Provide the (X, Y) coordinate of the cell's center where the given text is located.  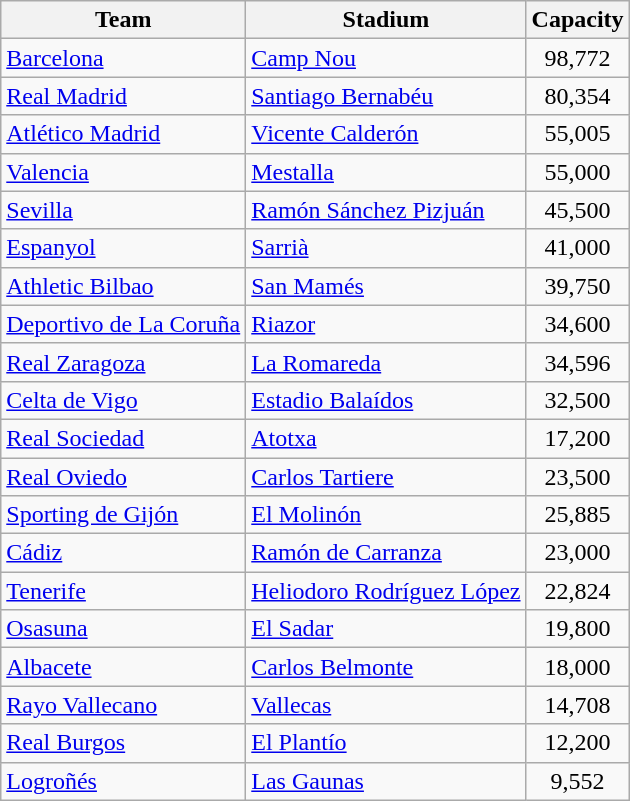
Atlético Madrid (124, 134)
12,200 (578, 743)
Espanyol (124, 248)
Real Madrid (124, 96)
25,885 (578, 515)
18,000 (578, 667)
19,800 (578, 629)
55,000 (578, 172)
El Plantío (386, 743)
Stadium (386, 20)
Albacete (124, 667)
Atotxa (386, 438)
Las Gaunas (386, 781)
Riazor (386, 324)
Estadio Balaídos (386, 400)
9,552 (578, 781)
Valencia (124, 172)
Ramón de Carranza (386, 553)
14,708 (578, 705)
Sevilla (124, 210)
Deportivo de La Coruña (124, 324)
Mestalla (386, 172)
Barcelona (124, 58)
Logroñés (124, 781)
Real Burgos (124, 743)
Tenerife (124, 591)
45,500 (578, 210)
Celta de Vigo (124, 400)
El Sadar (386, 629)
Sarrià (386, 248)
80,354 (578, 96)
23,500 (578, 477)
Cádiz (124, 553)
32,500 (578, 400)
Osasuna (124, 629)
El Molinón (386, 515)
55,005 (578, 134)
39,750 (578, 286)
Rayo Vallecano (124, 705)
34,600 (578, 324)
Santiago Bernabéu (386, 96)
23,000 (578, 553)
Carlos Belmonte (386, 667)
San Mamés (386, 286)
34,596 (578, 362)
Ramón Sánchez Pizjuán (386, 210)
La Romareda (386, 362)
Athletic Bilbao (124, 286)
Real Sociedad (124, 438)
Real Zaragoza (124, 362)
22,824 (578, 591)
Real Oviedo (124, 477)
Heliodoro Rodríguez López (386, 591)
Carlos Tartiere (386, 477)
Camp Nou (386, 58)
41,000 (578, 248)
Capacity (578, 20)
Team (124, 20)
98,772 (578, 58)
17,200 (578, 438)
Sporting de Gijón (124, 515)
Vallecas (386, 705)
Vicente Calderón (386, 134)
